Provide the [x, y] coordinate of the cell's center where the given text is located.  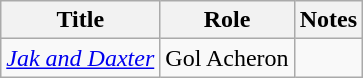
Jak and Daxter [80, 58]
Title [80, 20]
Gol Acheron [227, 58]
Role [227, 20]
Notes [328, 20]
